Pinpoint the cell where the given text exists, returning its (x, y) midpoint coordinate. 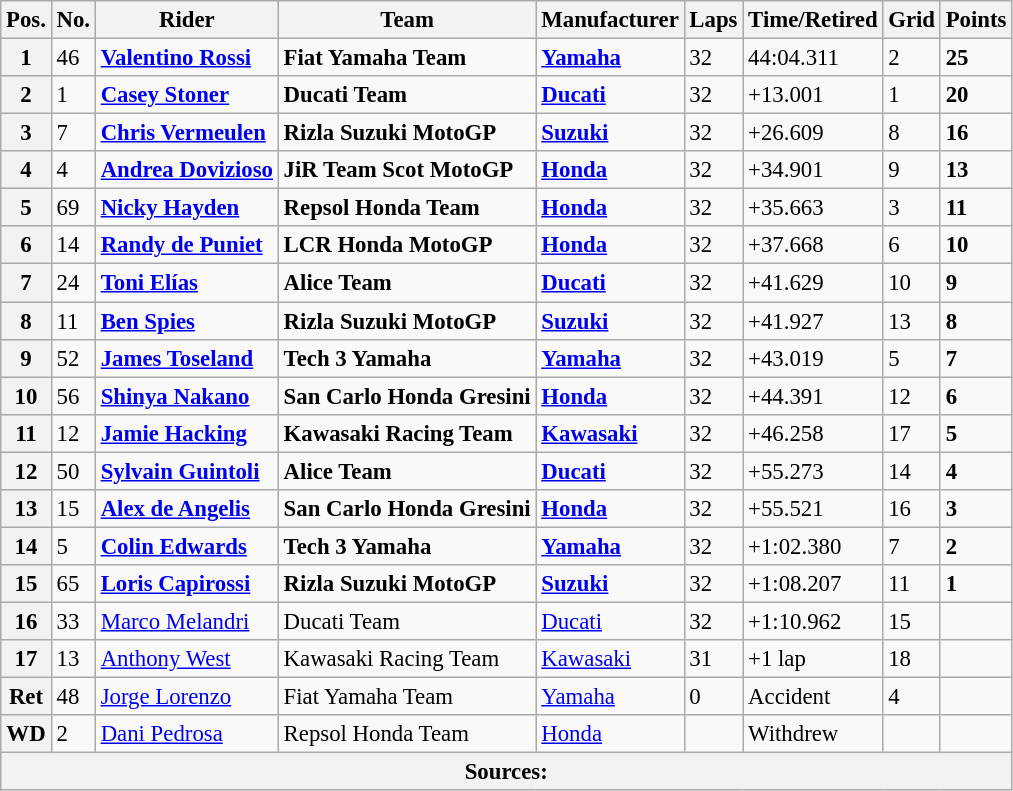
56 (73, 396)
+41.927 (813, 321)
Points (976, 20)
Pos. (26, 20)
Andrea Dovizioso (186, 170)
+44.391 (813, 396)
Alex de Angelis (186, 509)
Randy de Puniet (186, 245)
Marco Melandri (186, 621)
Ret (26, 697)
18 (912, 659)
+13.001 (813, 95)
48 (73, 697)
Toni Elías (186, 283)
Time/Retired (813, 20)
James Toseland (186, 358)
50 (73, 471)
24 (73, 283)
+41.629 (813, 283)
Nicky Hayden (186, 208)
Casey Stoner (186, 95)
Rider (186, 20)
Withdrew (813, 734)
65 (73, 584)
WD (26, 734)
JiR Team Scot MotoGP (407, 170)
Loris Capirossi (186, 584)
+26.609 (813, 133)
No. (73, 20)
25 (976, 58)
+55.521 (813, 509)
20 (976, 95)
+1:10.962 (813, 621)
Laps (714, 20)
44:04.311 (813, 58)
+1:02.380 (813, 546)
33 (73, 621)
Jorge Lorenzo (186, 697)
Ben Spies (186, 321)
0 (714, 697)
Jamie Hacking (186, 433)
+46.258 (813, 433)
+35.663 (813, 208)
Manufacturer (610, 20)
Grid (912, 20)
Sources: (506, 772)
Chris Vermeulen (186, 133)
+37.668 (813, 245)
Anthony West (186, 659)
Sylvain Guintoli (186, 471)
Accident (813, 697)
+43.019 (813, 358)
Team (407, 20)
LCR Honda MotoGP (407, 245)
Dani Pedrosa (186, 734)
Colin Edwards (186, 546)
31 (714, 659)
Shinya Nakano (186, 396)
+1 lap (813, 659)
52 (73, 358)
+34.901 (813, 170)
69 (73, 208)
+55.273 (813, 471)
Valentino Rossi (186, 58)
+1:08.207 (813, 584)
46 (73, 58)
